Find where the given text appears and provide that cell's center as [X, Y] coordinate. 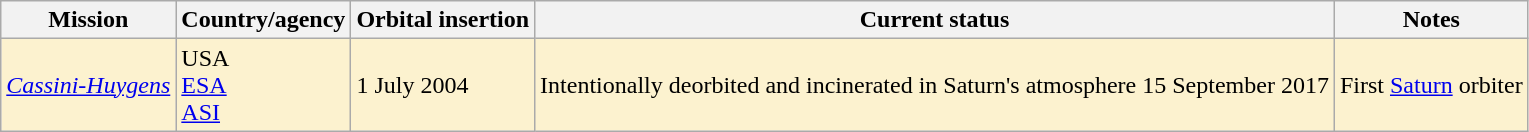
Cassini-Huygens [88, 85]
Current status [935, 20]
First Saturn orbiter [1431, 85]
Mission [88, 20]
USA ESA ASI [264, 85]
Notes [1431, 20]
Country/agency [264, 20]
1 July 2004 [443, 85]
Intentionally deorbited and incinerated in Saturn's atmosphere 15 September 2017 [935, 85]
Orbital insertion [443, 20]
